Locate the cell with the specified text and output its (x, y) center coordinate. 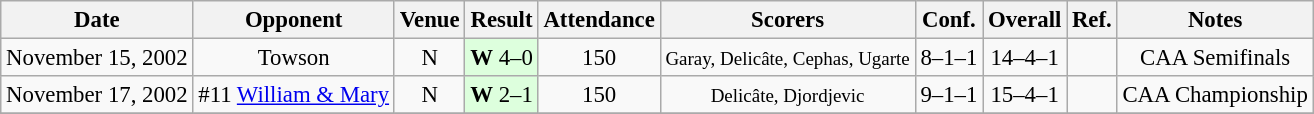
November 17, 2002 (97, 95)
Conf. (949, 20)
Overall (1025, 20)
November 15, 2002 (97, 58)
15–4–1 (1025, 95)
W 2–1 (502, 95)
W 4–0 (502, 58)
Opponent (294, 20)
9–1–1 (949, 95)
Towson (294, 58)
Scorers (788, 20)
Notes (1215, 20)
Garay, Delicâte, Cephas, Ugarte (788, 58)
Attendance (599, 20)
Delicâte, Djordjevic (788, 95)
Result (502, 20)
14–4–1 (1025, 58)
Date (97, 20)
8–1–1 (949, 58)
CAA Championship (1215, 95)
Venue (430, 20)
CAA Semifinals (1215, 58)
Ref. (1092, 20)
#11 William & Mary (294, 95)
